Provide the [X, Y] coordinate of the cell's center where the given text is located.  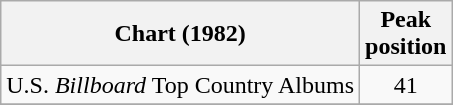
41 [406, 85]
Chart (1982) [180, 34]
Peakposition [406, 34]
U.S. Billboard Top Country Albums [180, 85]
